Return (X, Y) of the center of cell containing provided text 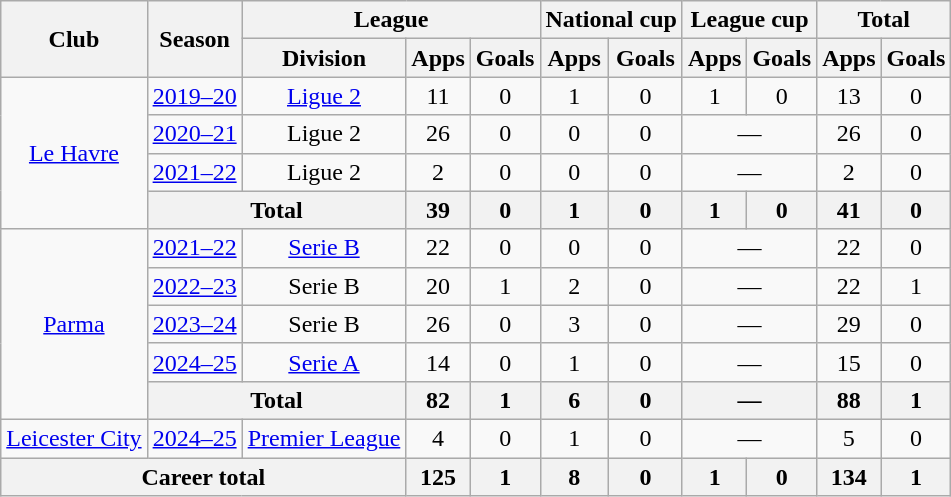
29 (849, 324)
5 (849, 438)
Season (194, 39)
Club (74, 39)
National cup (611, 20)
15 (849, 362)
13 (849, 96)
14 (438, 362)
11 (438, 96)
2022–23 (194, 286)
Career total (204, 477)
3 (574, 324)
6 (574, 400)
134 (849, 477)
League cup (749, 20)
82 (438, 400)
Le Havre (74, 153)
Parma (74, 324)
4 (438, 438)
88 (849, 400)
Serie A (324, 362)
39 (438, 210)
2023–24 (194, 324)
125 (438, 477)
Leicester City (74, 438)
Premier League (324, 438)
8 (574, 477)
Division (324, 58)
League (391, 20)
2020–21 (194, 134)
20 (438, 286)
2019–20 (194, 96)
41 (849, 210)
